Detect which cell encompasses the target text, then output its (X, Y) center coordinate. 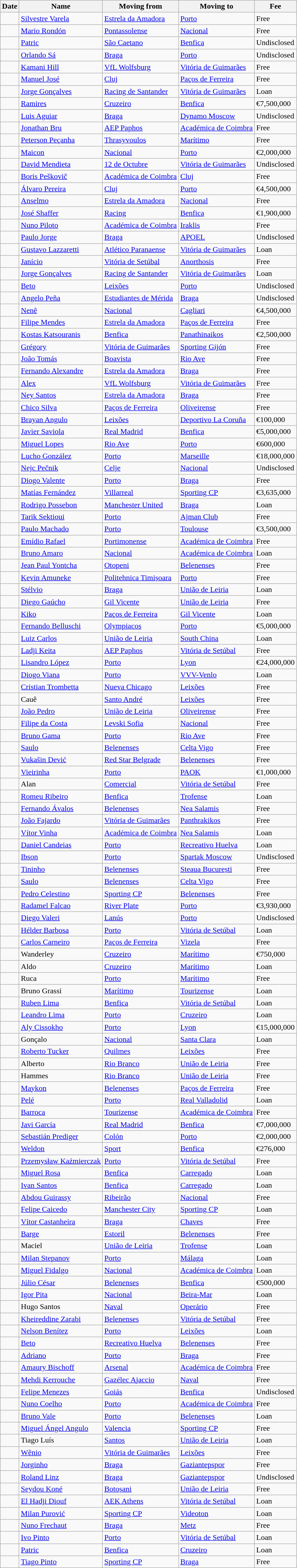
El Hadji Diouf (61, 1501)
Romeu Ribeiro (61, 796)
Steaua București (216, 869)
Miguel Rosa (61, 1173)
PAOK (216, 772)
Boavista (141, 359)
Ruca (61, 979)
Stélvio (61, 590)
€24,000,000 (276, 663)
Estudiantes de Mérida (141, 298)
Rodrigo Possebon (61, 504)
Luiz Carlos (61, 638)
Tiago Luís (61, 1440)
Bruno Vale (61, 1416)
APOEL (216, 237)
Nejc Pečnik (61, 468)
Sporting Gijón (216, 346)
€3,500,000 (276, 529)
Ibson (61, 857)
Metz (216, 1526)
Tarik Sektioui (61, 517)
Maicon (61, 152)
Moving to (216, 6)
Marseille (216, 456)
Paulo Jorge (61, 237)
São Caetano (141, 43)
Vukašin Dević (61, 760)
River Plate (141, 905)
José Shaffer (61, 213)
Vítor Castanheira (61, 1222)
Santa Clara (216, 1039)
€600,000 (276, 444)
Operário (216, 1307)
Manuel José (61, 79)
Orlando Sá (61, 55)
Fernando Belluschi (61, 626)
Cristian Trombetta (61, 687)
Real Valladolid (216, 1100)
Alex (61, 383)
Atlético Paranaense (141, 249)
Nelson Benítez (61, 1331)
Portimonense (141, 541)
João Tomás (61, 359)
Felipe Menezes (61, 1392)
Politehnica Timișoara (141, 578)
Filipe Mendes (61, 322)
Date (10, 6)
Wênio (61, 1452)
Jean Paul Yontcha (61, 565)
Adriano (61, 1355)
Moving from (141, 6)
Seydou Koné (61, 1489)
Silvestre Varela (61, 19)
Mario Rondón (61, 31)
Pelé (61, 1100)
Igor Pita (61, 1294)
Iraklis (216, 225)
Thrasyvoulos (141, 140)
Botoșani (141, 1489)
Brayan Angulo (61, 420)
João Fajardo (61, 821)
Nueva Chicago (141, 687)
€500,000 (276, 1282)
Bruno Amaro (61, 553)
Celje (141, 468)
Colón (141, 1137)
€7,000,000 (276, 1124)
Anorthosis (216, 261)
Gonçalo (61, 1039)
Júlio César (61, 1282)
Grégory (61, 346)
Fee (276, 6)
Kamani Hill (61, 67)
Roland Linz (61, 1477)
Valencia (141, 1428)
Leandro Lima (61, 1015)
Przemysław Kaźmierczak (61, 1161)
Bruno Grassi (61, 991)
Hugo Santos (61, 1307)
Estoril (141, 1234)
Manchester City (141, 1209)
Alberto (61, 1064)
Radamel Falcao (61, 905)
Ribeirão (141, 1197)
Tiago Pinto (61, 1562)
David Mendieta (61, 164)
Milan Purović (61, 1513)
João Pedro (61, 711)
Kevin Amuneke (61, 578)
Dynamo Moscow (216, 116)
Villarreal (141, 492)
Javi García (61, 1124)
€3,635,000 (276, 492)
Arsenal (141, 1367)
Boris Peškovič (61, 177)
Abdou Guirassy (61, 1197)
Diogo Viana (61, 675)
Panathinaikos (216, 334)
Luis Aguiar (61, 116)
€100,000 (276, 420)
Amaury Bischoff (61, 1367)
Videoton (216, 1513)
Diogo Valente (61, 480)
Manchester United (141, 504)
AEK Athens (141, 1501)
Bruno Gama (61, 735)
Miguel Fidalgo (61, 1270)
Red Star Belgrade (141, 760)
Barroca (61, 1112)
Ajman Club (216, 517)
Álvaro Pereira (61, 189)
Vieirinha (61, 772)
Fernando Ávalos (61, 808)
Santos (141, 1440)
Vítor Vinha (61, 833)
Otopeni (141, 565)
Jorginho (61, 1465)
Peterson Peçanha (61, 140)
Javier Saviola (61, 432)
Lucho González (61, 456)
Sebastián Prediger (61, 1137)
Ruben Lima (61, 1003)
Goiás (141, 1392)
Janício (61, 261)
12 de Octubre (141, 164)
Santo André (141, 699)
Ladji Keita (61, 650)
Levski Sofia (141, 723)
Jonathan Bru (61, 128)
Cauê (61, 699)
Felipe Caicedo (61, 1209)
Angelo Peña (61, 298)
Ramires (61, 103)
Pontassolense (141, 31)
Miguel Lopes (61, 444)
€750,000 (276, 954)
Olympiacos (141, 626)
Kheireddine Zarabi (61, 1319)
Ney Santos (61, 395)
Cagliari (216, 310)
Panthrakikos (216, 821)
Alan (61, 784)
Nenê (61, 310)
Barge (61, 1234)
Spartak Moscow (216, 857)
Fernando Alexandre (61, 371)
Carlos Carneiro (61, 942)
South China (216, 638)
€2,500,000 (276, 334)
Deportivo La Coruña (216, 420)
Ivan Santos (61, 1185)
€276,000 (276, 1149)
Miguel Ángel Angulo (61, 1428)
Vizela (216, 942)
Nuno Frechaut (61, 1526)
Matías Fernández (61, 492)
€15,000,000 (276, 1027)
Diego Gaúcho (61, 602)
€1,000,000 (276, 772)
Quilmes (141, 1051)
Aly Cissokho (61, 1027)
€3,930,000 (276, 905)
Wanderley (61, 954)
Pedro Celestino (61, 893)
Aldo (61, 966)
Beira-Mar (216, 1294)
€7,500,000 (276, 103)
Maciel (61, 1246)
Diego Valeri (61, 918)
Daniel Candeias (61, 845)
Filipe da Costa (61, 723)
Comercial (141, 784)
Maykon (61, 1088)
Roberto Tucker (61, 1051)
Hammes (61, 1076)
Sport (141, 1149)
Racing (141, 213)
Ivo Pinto (61, 1538)
€18,000,000 (276, 456)
Nuno Coelho (61, 1404)
Málaga (216, 1258)
Lanús (141, 918)
Gazélec Ajaccio (141, 1380)
Anselmo (61, 201)
Kiko (61, 614)
Gustavo Lazzaretti (61, 249)
Name (61, 6)
Emídio Rafael (61, 541)
VVV-Venlo (216, 675)
Nuno Piloto (61, 225)
Weldon (61, 1149)
Chico Silva (61, 407)
Lisandro López (61, 663)
Hélder Barbosa (61, 930)
Mehdi Kerrouche (61, 1380)
Paulo Machado (61, 529)
Kostas Katsouranis (61, 334)
€1,900,000 (276, 213)
Chaves (216, 1222)
Milan Stepanov (61, 1258)
Tininho (61, 869)
Toulouse (216, 529)
